From the cell containing the given text, extract its center point as [x, y] coordinate. 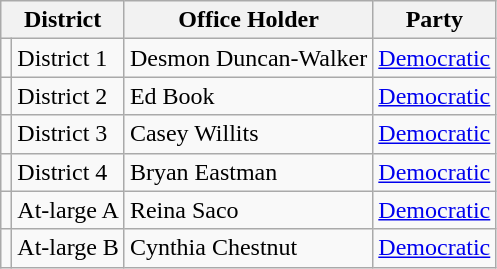
Office Holder [248, 20]
Cynthia Chestnut [248, 248]
District 2 [68, 96]
Desmon Duncan-Walker [248, 58]
Bryan Eastman [248, 172]
District [63, 20]
At-large B [68, 248]
District 3 [68, 134]
District 1 [68, 58]
Casey Willits [248, 134]
Party [434, 20]
Ed Book [248, 96]
At-large A [68, 210]
Reina Saco [248, 210]
District 4 [68, 172]
